From the cell containing the given text, extract its center point as [X, Y] coordinate. 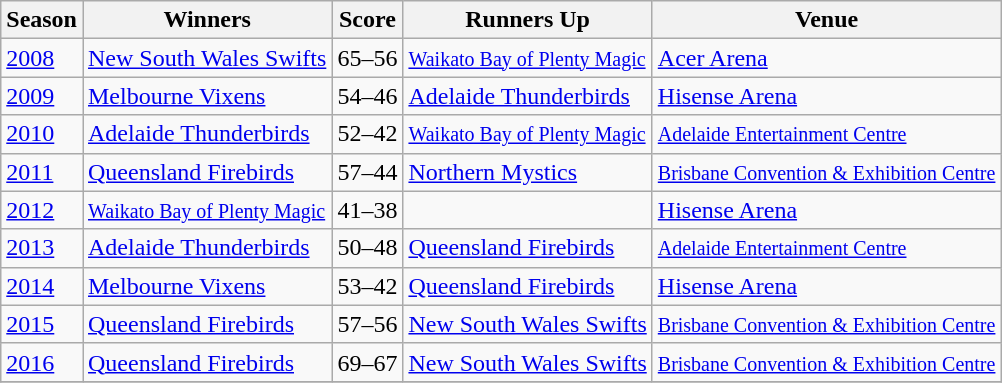
57–56 [368, 324]
41–38 [368, 210]
2014 [42, 286]
53–42 [368, 286]
2008 [42, 58]
Season [42, 20]
2015 [42, 324]
Winners [206, 20]
52–42 [368, 134]
2010 [42, 134]
2016 [42, 362]
2009 [42, 96]
2013 [42, 248]
2011 [42, 172]
54–46 [368, 96]
65–56 [368, 58]
50–48 [368, 248]
Venue [826, 20]
2012 [42, 210]
Acer Arena [826, 58]
Runners Up [528, 20]
57–44 [368, 172]
Northern Mystics [528, 172]
69–67 [368, 362]
Score [368, 20]
